Find where the given text appears and provide that cell's center as [x, y] coordinate. 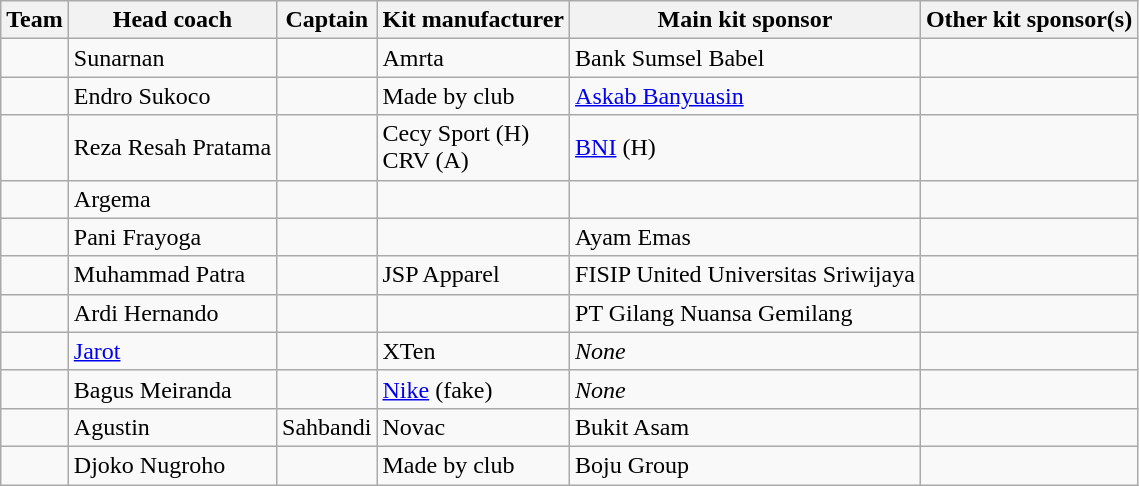
Captain [327, 20]
Head coach [172, 20]
PT Gilang Nuansa Gemilang [746, 313]
Askab Banyuasin [746, 96]
Agustin [172, 427]
Nike (fake) [474, 389]
Argema [172, 199]
Kit manufacturer [474, 20]
Reza Resah Pratama [172, 148]
XTen [474, 351]
Cecy Sport (H) CRV (A) [474, 148]
Amrta [474, 58]
Other kit sponsor(s) [1028, 20]
Sunarnan [172, 58]
JSP Apparel [474, 275]
Djoko Nugroho [172, 465]
Muhammad Patra [172, 275]
Ardi Hernando [172, 313]
Novac [474, 427]
Boju Group [746, 465]
Team [35, 20]
Main kit sponsor [746, 20]
BNI (H) [746, 148]
FISIP United Universitas Sriwijaya [746, 275]
Bukit Asam [746, 427]
Bank Sumsel Babel [746, 58]
Ayam Emas [746, 237]
Jarot [172, 351]
Sahbandi [327, 427]
Pani Frayoga [172, 237]
Bagus Meiranda [172, 389]
Endro Sukoco [172, 96]
